From the cell containing the given text, extract its center point as (X, Y) coordinate. 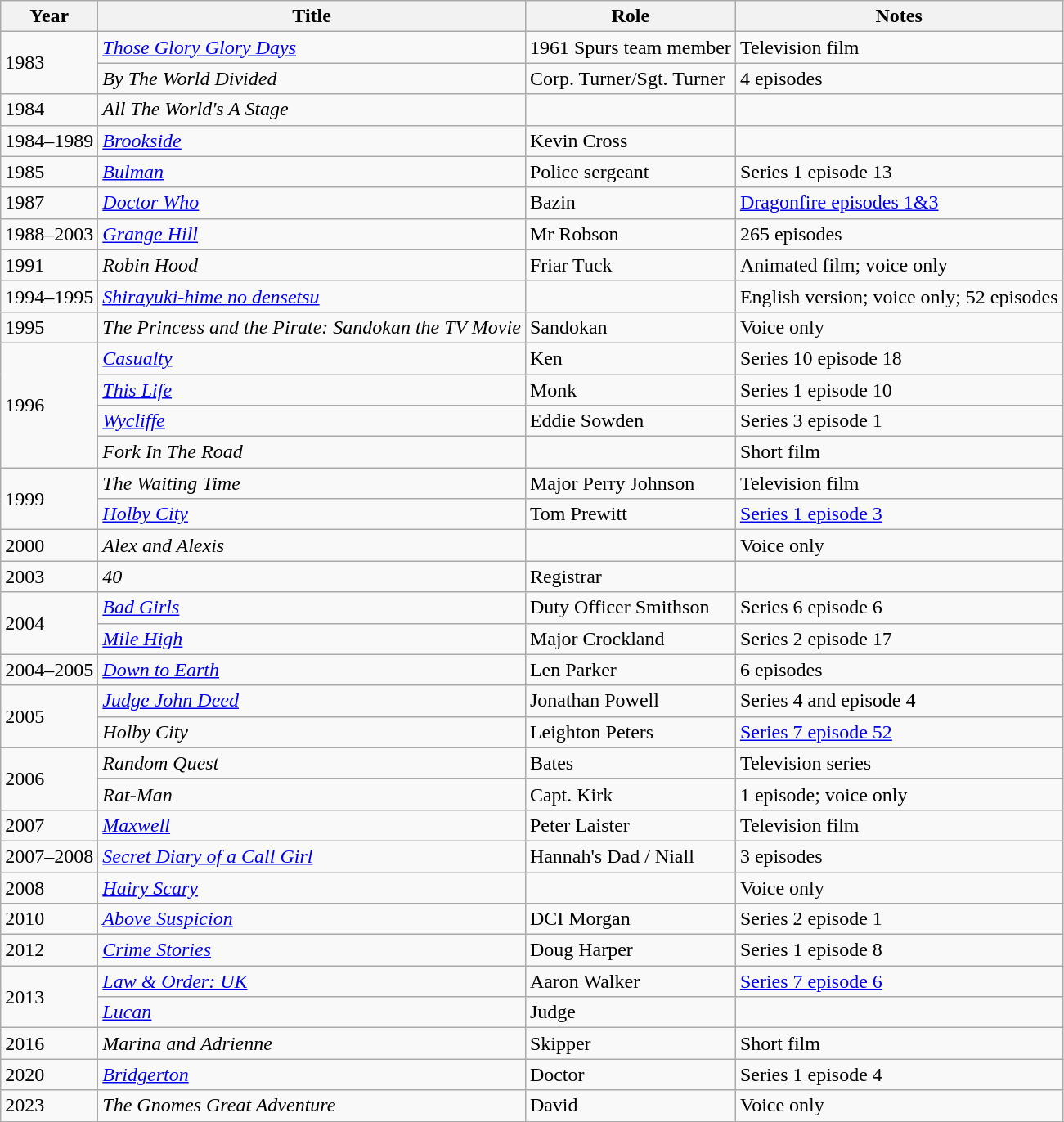
Ken (630, 358)
Major Crockland (630, 639)
2004–2005 (49, 670)
1996 (49, 405)
Rat-Man (312, 794)
Leighton Peters (630, 732)
Eddie Sowden (630, 421)
1985 (49, 172)
The Princess and the Pirate: Sandokan the TV Movie (312, 327)
2020 (49, 1075)
6 episodes (899, 670)
The Waiting Time (312, 483)
Hairy Scary (312, 887)
Maxwell (312, 825)
Bulman (312, 172)
Dragonfire episodes 1&3 (899, 203)
Marina and Adrienne (312, 1043)
4 episodes (899, 79)
Doctor Who (312, 203)
Series 1 episode 8 (899, 950)
Police sergeant (630, 172)
Series 1 episode 4 (899, 1075)
Series 1 episode 13 (899, 172)
Mr Robson (630, 234)
Role (630, 16)
Series 7 episode 52 (899, 732)
Grange Hill (312, 234)
Wycliffe (312, 421)
Series 7 episode 6 (899, 981)
Brookside (312, 141)
Title (312, 16)
2000 (49, 545)
Peter Laister (630, 825)
Corp. Turner/Sgt. Turner (630, 79)
Casualty (312, 358)
This Life (312, 390)
2013 (49, 997)
Animated film; voice only (899, 265)
Year (49, 16)
2010 (49, 919)
Series 2 episode 1 (899, 919)
All The World's A Stage (312, 110)
Down to Earth (312, 670)
Kevin Cross (630, 141)
1984 (49, 110)
40 (312, 577)
1984–1989 (49, 141)
Series 4 and episode 4 (899, 701)
2004 (49, 623)
Judge John Deed (312, 701)
Duty Officer Smithson (630, 608)
1961 Spurs team member (630, 47)
Secret Diary of a Call Girl (312, 856)
Len Parker (630, 670)
Above Suspicion (312, 919)
1991 (49, 265)
1994–1995 (49, 296)
Skipper (630, 1043)
2008 (49, 887)
By The World Divided (312, 79)
Bad Girls (312, 608)
Series 2 episode 17 (899, 639)
1999 (49, 499)
2007–2008 (49, 856)
2003 (49, 577)
1983 (49, 63)
Major Perry Johnson (630, 483)
Friar Tuck (630, 265)
Series 1 episode 3 (899, 514)
2016 (49, 1043)
Sandokan (630, 327)
Fork In The Road (312, 452)
The Gnomes Great Adventure (312, 1106)
Television series (899, 763)
2023 (49, 1106)
Judge (630, 1012)
1988–2003 (49, 234)
Law & Order: UK (312, 981)
Doctor (630, 1075)
Robin Hood (312, 265)
Those Glory Glory Days (312, 47)
Series 1 episode 10 (899, 390)
DCI Morgan (630, 919)
Capt. Kirk (630, 794)
Doug Harper (630, 950)
2012 (49, 950)
Random Quest (312, 763)
1 episode; voice only (899, 794)
Monk (630, 390)
2007 (49, 825)
Jonathan Powell (630, 701)
Crime Stories (312, 950)
2005 (49, 716)
Hannah's Dad / Niall (630, 856)
David (630, 1106)
Bridgerton (312, 1075)
Series 6 episode 6 (899, 608)
Notes (899, 16)
Lucan (312, 1012)
Series 10 episode 18 (899, 358)
Aaron Walker (630, 981)
Bazin (630, 203)
Registrar (630, 577)
3 episodes (899, 856)
1987 (49, 203)
Shirayuki-hime no densetsu (312, 296)
Alex and Alexis (312, 545)
1995 (49, 327)
Series 3 episode 1 (899, 421)
Bates (630, 763)
2006 (49, 779)
265 episodes (899, 234)
English version; voice only; 52 episodes (899, 296)
Mile High (312, 639)
Tom Prewitt (630, 514)
